Determine the (x, y) coordinate at the center of the cell enclosing the given text.  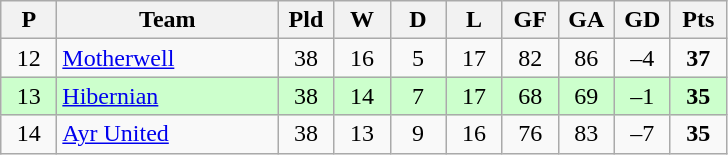
–7 (642, 134)
Hibernian (168, 96)
P (29, 20)
W (362, 20)
5 (418, 58)
86 (586, 58)
Ayr United (168, 134)
7 (418, 96)
Pts (698, 20)
L (474, 20)
9 (418, 134)
Pld (306, 20)
–4 (642, 58)
GA (586, 20)
GD (642, 20)
–1 (642, 96)
GF (530, 20)
Team (168, 20)
12 (29, 58)
83 (586, 134)
82 (530, 58)
Motherwell (168, 58)
37 (698, 58)
76 (530, 134)
69 (586, 96)
D (418, 20)
68 (530, 96)
